Determine the (X, Y) coordinate at the center of the cell enclosing the given text.  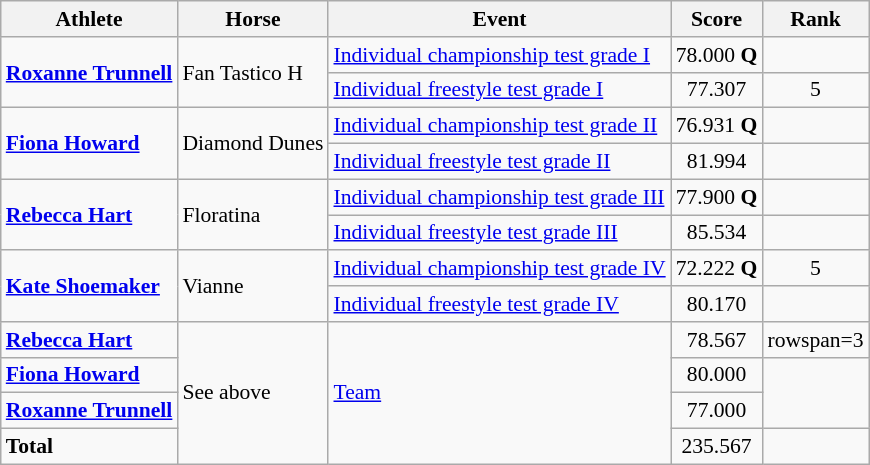
78.000 Q (717, 55)
Floratina (252, 214)
72.222 Q (717, 269)
Rank (815, 19)
76.931 Q (717, 126)
Team (499, 393)
Kate Shoemaker (90, 286)
77.900 Q (717, 197)
Horse (252, 19)
Individual freestyle test grade II (499, 162)
Individual championship test grade I (499, 55)
Individual championship test grade IV (499, 269)
Individual championship test grade III (499, 197)
80.170 (717, 304)
Total (90, 447)
77.000 (717, 411)
Fan Tastico H (252, 72)
Individual championship test grade II (499, 126)
78.567 (717, 340)
Individual freestyle test grade IV (499, 304)
Score (717, 19)
81.994 (717, 162)
235.567 (717, 447)
Event (499, 19)
Individual freestyle test grade I (499, 90)
Diamond Dunes (252, 144)
80.000 (717, 375)
Athlete (90, 19)
77.307 (717, 90)
85.534 (717, 233)
rowspan=3 (815, 340)
Individual freestyle test grade III (499, 233)
See above (252, 393)
Vianne (252, 286)
